From the cell containing the given text, extract its center point as [X, Y] coordinate. 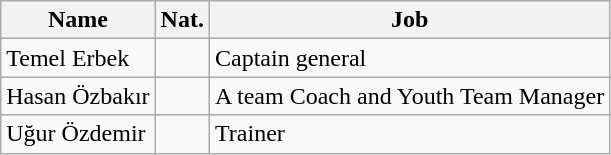
Temel Erbek [78, 58]
Captain general [409, 58]
Hasan Özbakır [78, 96]
Name [78, 20]
A team Coach and Youth Team Manager [409, 96]
Nat. [182, 20]
Trainer [409, 134]
Job [409, 20]
Uğur Özdemir [78, 134]
